Output the [x, y] coordinate of the center of the cell containing the given text.  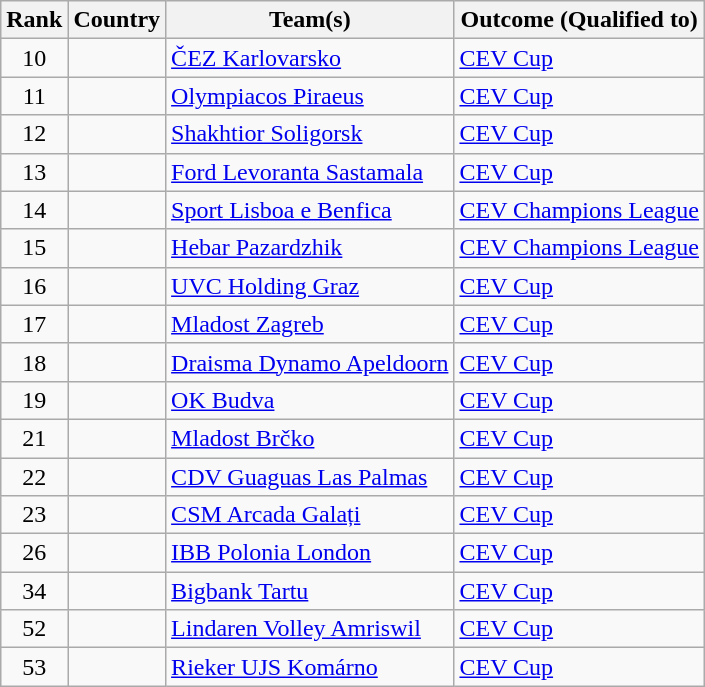
CDV Guaguas Las Palmas [310, 477]
Country [117, 20]
22 [34, 477]
Draisma Dynamo Apeldoorn [310, 362]
Mladost Zagreb [310, 324]
Hebar Pazardzhik [310, 248]
Sport Lisboa e Benfica [310, 210]
Rieker UJS Komárno [310, 667]
ČEZ Karlovarsko [310, 58]
52 [34, 629]
17 [34, 324]
11 [34, 96]
34 [34, 591]
12 [34, 134]
26 [34, 553]
21 [34, 438]
14 [34, 210]
18 [34, 362]
Mladost Brčko [310, 438]
OK Budva [310, 400]
Shakhtior Soligorsk [310, 134]
UVC Holding Graz [310, 286]
Rank [34, 20]
15 [34, 248]
Outcome (Qualified to) [580, 20]
CSM Arcada Galați [310, 515]
Olympiacos Piraeus [310, 96]
Lindaren Volley Amriswil [310, 629]
13 [34, 172]
Team(s) [310, 20]
53 [34, 667]
Bigbank Tartu [310, 591]
10 [34, 58]
23 [34, 515]
Ford Levoranta Sastamala [310, 172]
IBB Polonia London [310, 553]
19 [34, 400]
16 [34, 286]
